Find where the given text appears and provide that cell's center as [X, Y] coordinate. 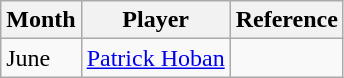
June [41, 58]
Player [156, 20]
Month [41, 20]
Reference [286, 20]
Patrick Hoban [156, 58]
